Identify which cell holds the provided text, then report its (x, y) central coordinate. 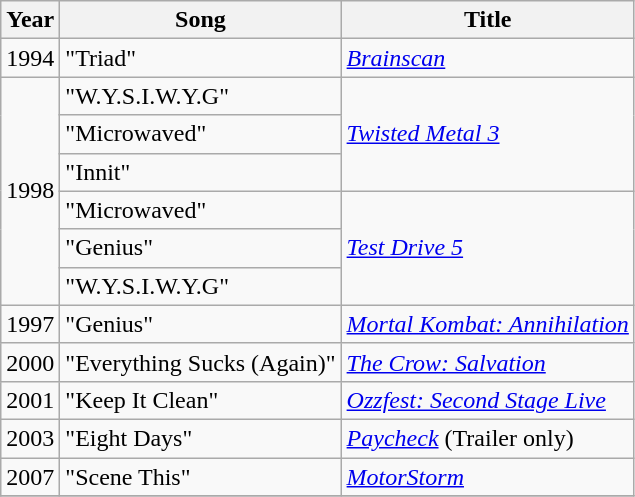
Title (488, 20)
Twisted Metal 3 (488, 134)
2003 (30, 438)
Test Drive 5 (488, 248)
1994 (30, 58)
"Scene This" (200, 477)
1998 (30, 191)
The Crow: Salvation (488, 362)
Mortal Kombat: Annihilation (488, 324)
Song (200, 20)
"Everything Sucks (Again)" (200, 362)
MotorStorm (488, 477)
"Innit" (200, 172)
Paycheck (Trailer only) (488, 438)
"Triad" (200, 58)
"Eight Days" (200, 438)
Year (30, 20)
2007 (30, 477)
Ozzfest: Second Stage Live (488, 400)
1997 (30, 324)
Brainscan (488, 58)
2000 (30, 362)
2001 (30, 400)
"Keep It Clean" (200, 400)
